Identify which cell holds the provided text, then report its [X, Y] central coordinate. 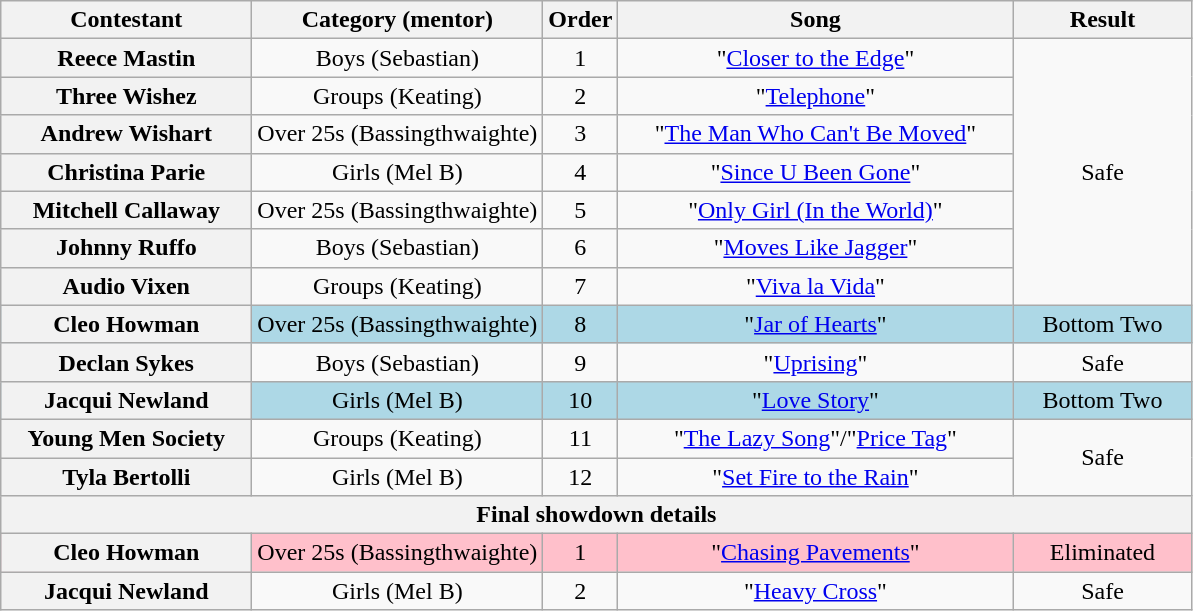
12 [580, 477]
8 [580, 324]
Song [816, 20]
Eliminated [1102, 553]
5 [580, 210]
Declan Sykes [126, 362]
Christina Parie [126, 172]
Reece Mastin [126, 58]
Final showdown details [596, 515]
Result [1102, 20]
Young Men Society [126, 438]
Tyla Bertolli [126, 477]
11 [580, 438]
"Love Story" [816, 400]
"Moves Like Jagger" [816, 248]
"Heavy Cross" [816, 591]
"Only Girl (In the World)" [816, 210]
7 [580, 286]
Contestant [126, 20]
"Jar of Hearts" [816, 324]
Audio Vixen [126, 286]
10 [580, 400]
4 [580, 172]
Johnny Ruffo [126, 248]
"Uprising" [816, 362]
"The Man Who Can't Be Moved" [816, 134]
6 [580, 248]
Category (mentor) [398, 20]
"Viva la Vida" [816, 286]
"Since U Been Gone" [816, 172]
Order [580, 20]
"The Lazy Song"/"Price Tag" [816, 438]
Three Wishez [126, 96]
"Telephone" [816, 96]
"Set Fire to the Rain" [816, 477]
Andrew Wishart [126, 134]
Mitchell Callaway [126, 210]
"Closer to the Edge" [816, 58]
9 [580, 362]
"Chasing Pavements" [816, 553]
3 [580, 134]
